Capture the cell that displays the provided text and extract its [x, y] central coordinate. 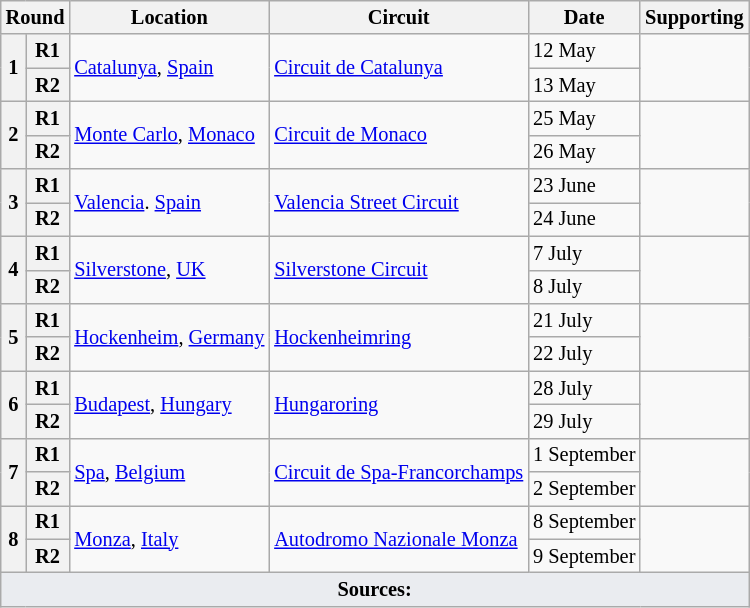
Circuit de Catalunya [398, 68]
Autodromo Nazionale Monza [398, 538]
Budapest, Hungary [169, 404]
1 [14, 68]
Monte Carlo, Monaco [169, 134]
28 July [584, 388]
6 [14, 404]
3 [14, 202]
Round [36, 17]
25 May [584, 118]
4 [14, 270]
Hockenheim, Germany [169, 336]
2 [14, 134]
5 [14, 336]
8 September [584, 522]
Hungaroring [398, 404]
29 July [584, 421]
Silverstone, UK [169, 270]
1 September [584, 455]
24 June [584, 219]
Valencia Street Circuit [398, 202]
23 June [584, 186]
9 September [584, 556]
Spa, Belgium [169, 472]
Hockenheimring [398, 336]
2 September [584, 489]
Date [584, 17]
12 May [584, 51]
Location [169, 17]
Valencia. Spain [169, 202]
21 July [584, 320]
8 [14, 538]
Circuit [398, 17]
7 [14, 472]
22 July [584, 354]
Circuit de Monaco [398, 134]
Circuit de Spa-Francorchamps [398, 472]
Silverstone Circuit [398, 270]
Catalunya, Spain [169, 68]
8 July [584, 287]
13 May [584, 85]
Sources: [375, 589]
Monza, Italy [169, 538]
Supporting [694, 17]
7 July [584, 253]
26 May [584, 152]
